For the text-containing cell, return its midpoint in [x, y] coordinate format. 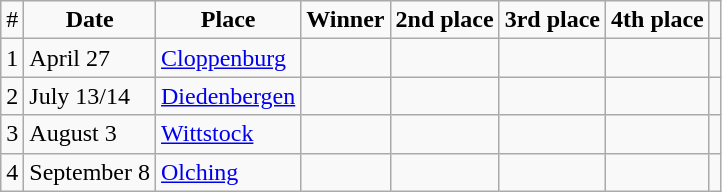
Winner [346, 20]
August 3 [90, 134]
3rd place [552, 20]
July 13/14 [90, 96]
September 8 [90, 172]
Wittstock [228, 134]
1 [12, 58]
Cloppenburg [228, 58]
Diedenbergen [228, 96]
4th place [658, 20]
4 [12, 172]
Olching [228, 172]
2 [12, 96]
April 27 [90, 58]
Place [228, 20]
3 [12, 134]
Date [90, 20]
# [12, 20]
2nd place [444, 20]
